Pinpoint the cell where the given text exists, returning its (x, y) midpoint coordinate. 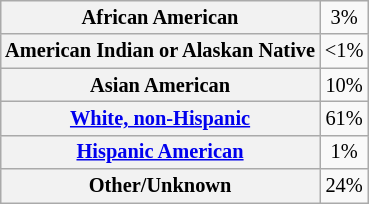
1% (344, 152)
Hispanic American (160, 152)
White, non-Hispanic (160, 119)
Asian American (160, 85)
61% (344, 119)
<1% (344, 51)
10% (344, 85)
American Indian or Alaskan Native (160, 51)
3% (344, 18)
African American (160, 18)
24% (344, 186)
Other/Unknown (160, 186)
